Pinpoint the cell where the given text exists, returning its (X, Y) midpoint coordinate. 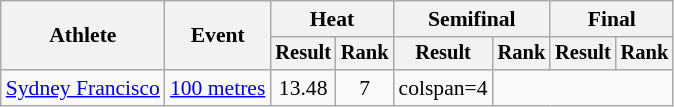
100 metres (218, 88)
Semifinal (472, 19)
Athlete (83, 36)
Final (612, 19)
colspan=4 (444, 88)
13.48 (303, 88)
7 (365, 88)
Sydney Francisco (83, 88)
Heat (332, 19)
Event (218, 36)
